Return (x, y) of the center of cell containing provided text 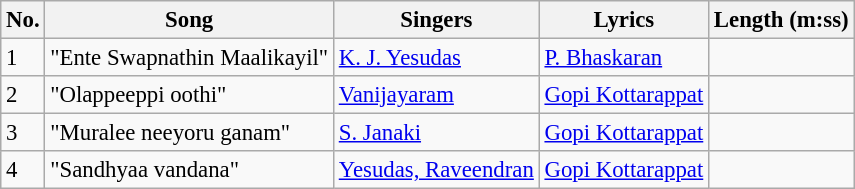
"Olappeeppi oothi" (190, 95)
2 (23, 95)
Singers (436, 20)
Length (m:ss) (782, 20)
"Sandhyaa vandana" (190, 170)
No. (23, 20)
Yesudas, Raveendran (436, 170)
S. Janaki (436, 133)
"Ente Swapnathin Maalikayil" (190, 58)
Vanijayaram (436, 95)
Lyrics (624, 20)
K. J. Yesudas (436, 58)
Song (190, 20)
3 (23, 133)
1 (23, 58)
4 (23, 170)
P. Bhaskaran (624, 58)
"Muralee neeyoru ganam" (190, 133)
